Provide the [X, Y] coordinate of the cell's center where the given text is located.  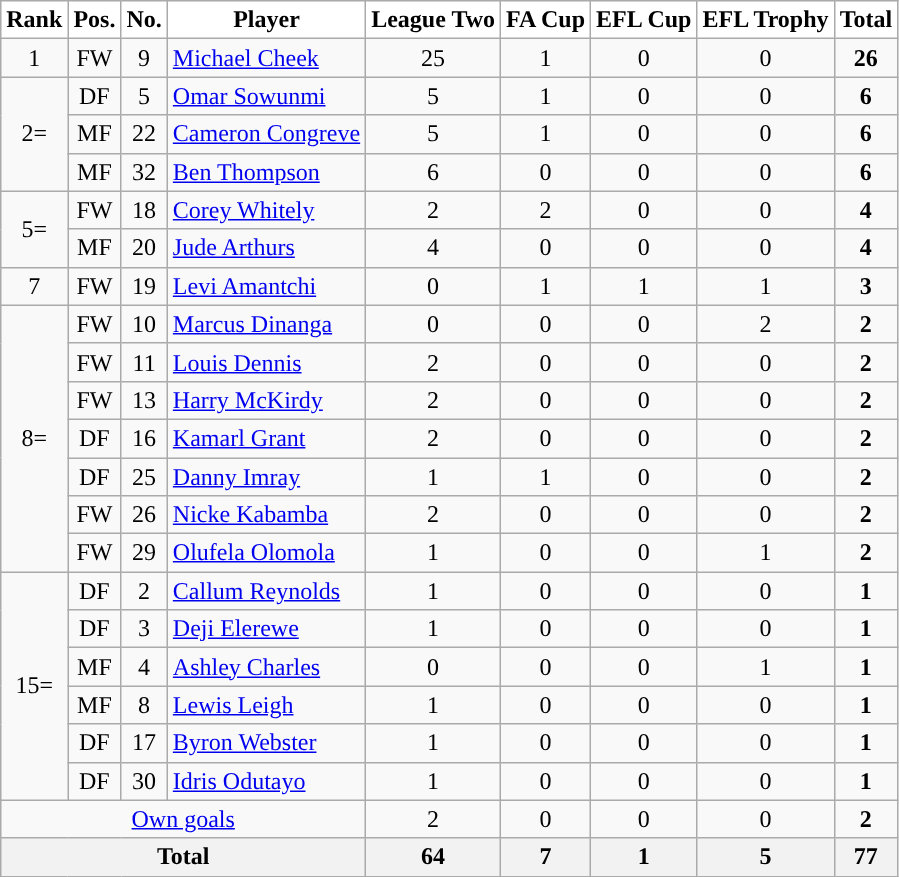
8= [34, 438]
19 [144, 286]
5= [34, 229]
30 [144, 781]
Kamarl Grant [266, 438]
64 [434, 857]
Danny Imray [266, 477]
Jude Arthurs [266, 248]
Omar Sowunmi [266, 96]
Levi Amantchi [266, 286]
11 [144, 362]
Deji Elerewe [266, 629]
EFL Trophy [766, 20]
17 [144, 743]
Rank [34, 20]
29 [144, 553]
Pos. [94, 20]
16 [144, 438]
FA Cup [546, 20]
Player [266, 20]
Idris Odutayo [266, 781]
15= [34, 686]
32 [144, 172]
Own goals [184, 819]
EFL Cup [644, 20]
22 [144, 134]
Michael Cheek [266, 58]
8 [144, 705]
Lewis Leigh [266, 705]
10 [144, 324]
No. [144, 20]
18 [144, 210]
Nicke Kabamba [266, 515]
Marcus Dinanga [266, 324]
Ashley Charles [266, 667]
Louis Dennis [266, 362]
2= [34, 134]
20 [144, 248]
Olufela Olomola [266, 553]
League Two [434, 20]
Harry McKirdy [266, 400]
Corey Whitely [266, 210]
77 [866, 857]
13 [144, 400]
Cameron Congreve [266, 134]
Ben Thompson [266, 172]
9 [144, 58]
Callum Reynolds [266, 591]
Byron Webster [266, 743]
